Detect which cell encompasses the target text, then output its [x, y] center coordinate. 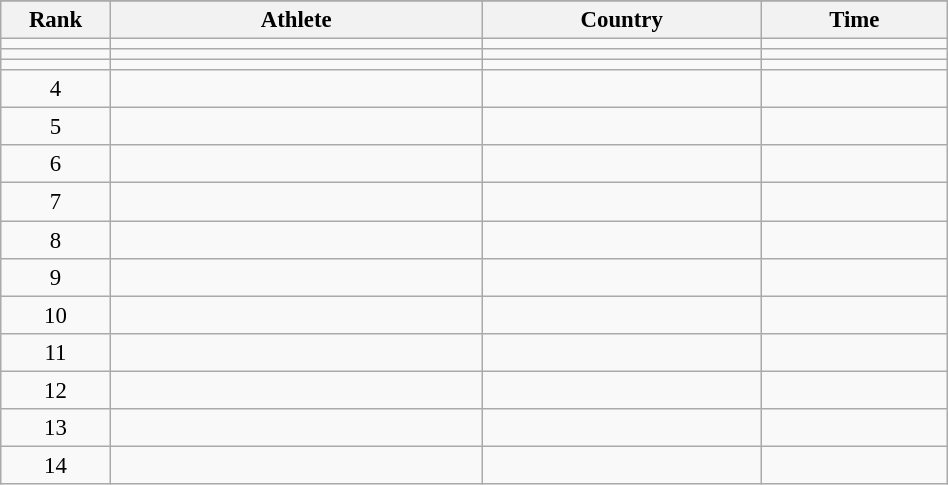
5 [56, 127]
13 [56, 428]
Time [854, 20]
11 [56, 352]
Athlete [296, 20]
4 [56, 89]
9 [56, 277]
12 [56, 390]
8 [56, 240]
6 [56, 165]
10 [56, 315]
7 [56, 202]
Country [622, 20]
14 [56, 465]
Rank [56, 20]
